Scan for the cell matching the given text and deliver its (x, y) coordinate at center. 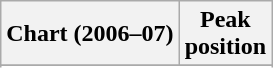
Chart (2006–07) (90, 34)
Peakposition (225, 34)
